Extract the (x, y) coordinate from the center of the cell holding the provided text.  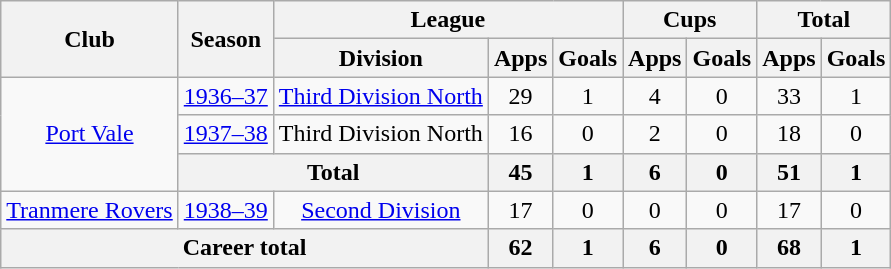
16 (520, 134)
Second Division (380, 210)
Club (90, 39)
Cups (690, 20)
1938–39 (226, 210)
2 (655, 134)
68 (789, 248)
18 (789, 134)
Division (380, 58)
Career total (245, 248)
29 (520, 96)
Port Vale (90, 134)
League (448, 20)
1936–37 (226, 96)
45 (520, 172)
4 (655, 96)
51 (789, 172)
1937–38 (226, 134)
Tranmere Rovers (90, 210)
33 (789, 96)
Season (226, 39)
62 (520, 248)
